From the cell containing the given text, extract its center point as [X, Y] coordinate. 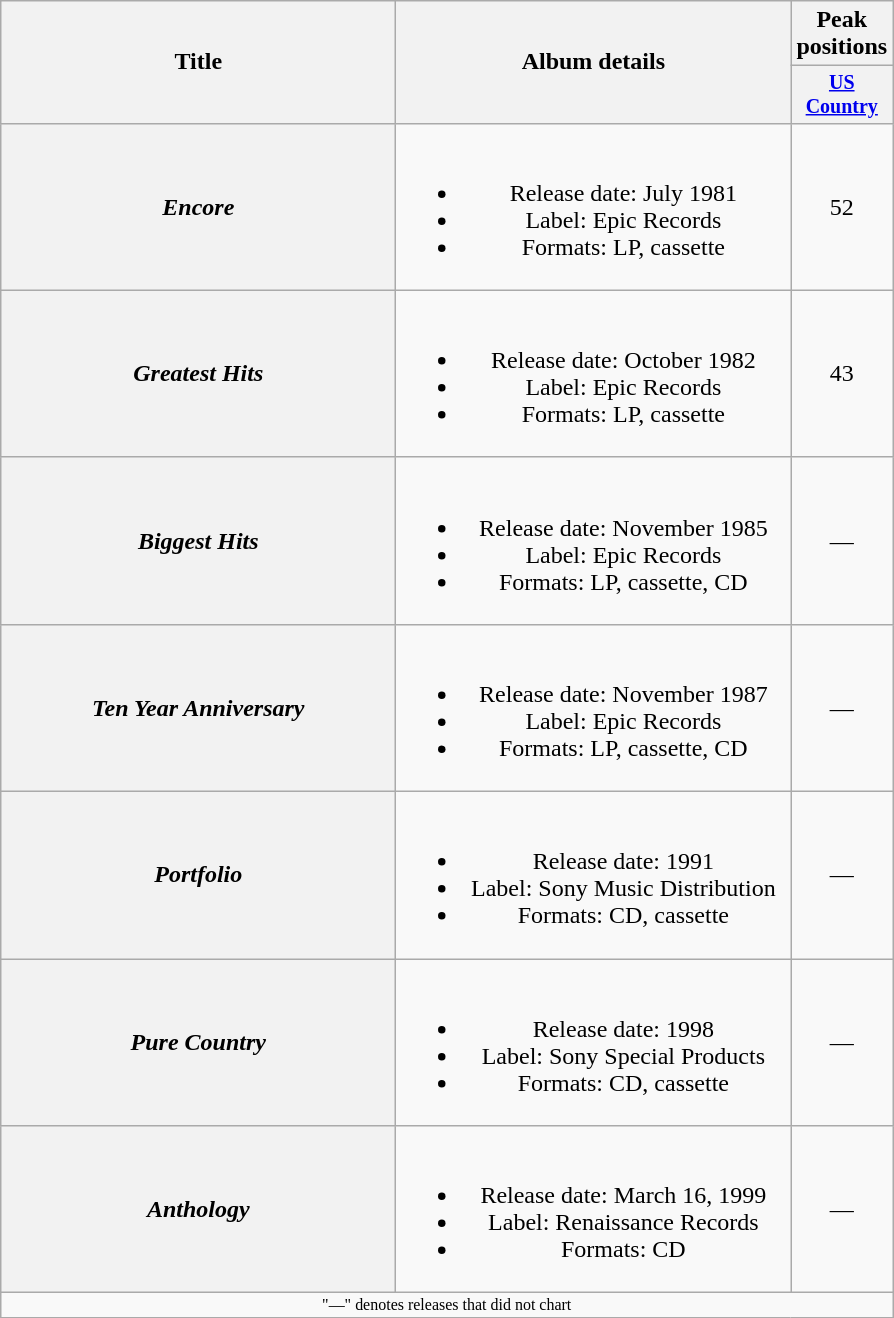
Greatest Hits [198, 374]
Release date: July 1981Label: Epic RecordsFormats: LP, cassette [594, 206]
Biggest Hits [198, 540]
52 [842, 206]
Release date: November 1987Label: Epic RecordsFormats: LP, cassette, CD [594, 708]
Album details [594, 62]
US Country [842, 94]
Portfolio [198, 876]
43 [842, 374]
Ten Year Anniversary [198, 708]
"—" denotes releases that did not chart [447, 1305]
Encore [198, 206]
Title [198, 62]
Peak positions [842, 34]
Pure Country [198, 1042]
Release date: 1991Label: Sony Music DistributionFormats: CD, cassette [594, 876]
Anthology [198, 1210]
Release date: November 1985Label: Epic RecordsFormats: LP, cassette, CD [594, 540]
Release date: 1998Label: Sony Special ProductsFormats: CD, cassette [594, 1042]
Release date: October 1982Label: Epic RecordsFormats: LP, cassette [594, 374]
Release date: March 16, 1999Label: Renaissance RecordsFormats: CD [594, 1210]
